Determine the (X, Y) coordinate at the center of the cell enclosing the given text.  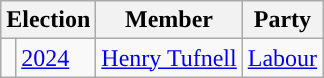
Labour (282, 58)
Henry Tufnell (169, 58)
2024 (56, 58)
Member (169, 20)
Party (282, 20)
Election (48, 20)
